Detect which cell encompasses the target text, then output its (x, y) center coordinate. 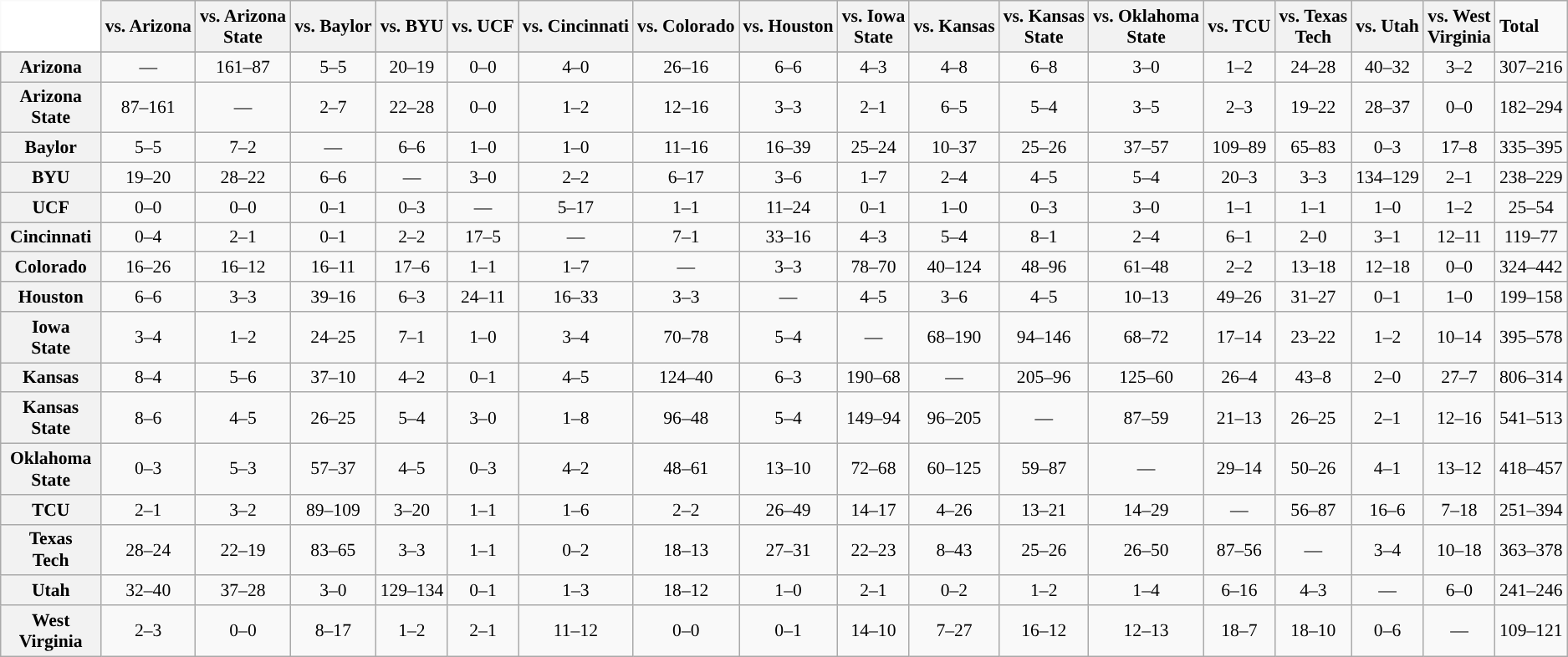
vs. Colorado (686, 27)
ArizonaState (51, 107)
26–4 (1239, 378)
182–294 (1531, 107)
199–158 (1531, 297)
7–2 (243, 148)
40–124 (953, 267)
12–13 (1146, 630)
238–229 (1531, 178)
43–8 (1313, 378)
21–13 (1239, 418)
335–395 (1531, 148)
119–77 (1531, 237)
56–87 (1313, 510)
0–6 (1387, 630)
149–94 (874, 418)
vs. KansasState (1044, 27)
61–48 (1146, 267)
2–7 (333, 107)
96–205 (953, 418)
1–6 (575, 510)
16–39 (789, 148)
6–5 (953, 107)
26–16 (686, 67)
87–59 (1146, 418)
13–12 (1459, 470)
10–37 (953, 148)
vs. TCU (1239, 27)
418–457 (1531, 470)
5–3 (243, 470)
6–17 (686, 178)
10–14 (1459, 338)
Cincinnati (51, 237)
17–6 (412, 267)
12–18 (1387, 267)
18–10 (1313, 630)
TCU (51, 510)
7–18 (1459, 510)
10–13 (1146, 297)
Houston (51, 297)
37–28 (243, 591)
109–89 (1239, 148)
4–26 (953, 510)
TexasTech (51, 550)
24–25 (333, 338)
27–31 (789, 550)
11–16 (686, 148)
vs. OklahomaState (1146, 27)
12–11 (1459, 237)
18–13 (686, 550)
17–14 (1239, 338)
vs. Cincinnati (575, 27)
0–4 (149, 237)
vs. Kansas (953, 27)
6–16 (1239, 591)
4–1 (1387, 470)
96–48 (686, 418)
Colorado (51, 267)
22–23 (874, 550)
29–14 (1239, 470)
24–28 (1313, 67)
33–16 (789, 237)
Total (1531, 27)
57–37 (333, 470)
13–18 (1313, 267)
78–70 (874, 267)
Baylor (51, 148)
BYU (51, 178)
49–26 (1239, 297)
26–49 (789, 510)
241–246 (1531, 591)
190–68 (874, 378)
vs. Arizona (149, 27)
vs. BYU (412, 27)
IowaState (51, 338)
vs. TexasTech (1313, 27)
40–32 (1387, 67)
24–11 (483, 297)
20–19 (412, 67)
3–1 (1387, 237)
17–8 (1459, 148)
1–8 (575, 418)
18–12 (686, 591)
6–1 (1239, 237)
4–0 (575, 67)
8–1 (1044, 237)
16–11 (333, 267)
134–129 (1387, 178)
83–65 (333, 550)
395–578 (1531, 338)
3–5 (1146, 107)
Arizona (51, 67)
161–87 (243, 67)
109–121 (1531, 630)
22–19 (243, 550)
UCF (51, 207)
806–314 (1531, 378)
22–28 (412, 107)
vs. Houston (789, 27)
32–40 (149, 591)
vs. WestVirginia (1459, 27)
vs. UCF (483, 27)
17–5 (483, 237)
4–8 (953, 67)
31–27 (1313, 297)
6–8 (1044, 67)
124–40 (686, 378)
68–190 (953, 338)
1–3 (575, 591)
26–50 (1146, 550)
363–378 (1531, 550)
WestVirginia (51, 630)
541–513 (1531, 418)
89–109 (333, 510)
25–54 (1531, 207)
129–134 (412, 591)
60–125 (953, 470)
39–16 (333, 297)
20–3 (1239, 178)
13–21 (1044, 510)
vs. IowaState (874, 27)
Kansas (51, 378)
28–37 (1387, 107)
94–146 (1044, 338)
8–17 (333, 630)
vs. Baylor (333, 27)
vs. Utah (1387, 27)
19–20 (149, 178)
5–6 (243, 378)
18–7 (1239, 630)
70–78 (686, 338)
251–394 (1531, 510)
OklahomaState (51, 470)
1–4 (1146, 591)
8–6 (149, 418)
14–17 (874, 510)
KansasState (51, 418)
16–6 (1387, 510)
Utah (51, 591)
5–17 (575, 207)
8–43 (953, 550)
13–10 (789, 470)
72–68 (874, 470)
6–0 (1459, 591)
16–33 (575, 297)
11–12 (575, 630)
3–20 (412, 510)
16–26 (149, 267)
vs. ArizonaState (243, 27)
7–27 (953, 630)
10–18 (1459, 550)
87–161 (149, 107)
307–216 (1531, 67)
324–442 (1531, 267)
27–7 (1459, 378)
205–96 (1044, 378)
19–22 (1313, 107)
14–10 (874, 630)
59–87 (1044, 470)
50–26 (1313, 470)
28–22 (243, 178)
25–24 (874, 148)
48–96 (1044, 267)
37–57 (1146, 148)
68–72 (1146, 338)
23–22 (1313, 338)
28–24 (149, 550)
37–10 (333, 378)
48–61 (686, 470)
11–24 (789, 207)
125–60 (1146, 378)
8–4 (149, 378)
87–56 (1239, 550)
65–83 (1313, 148)
14–29 (1146, 510)
